Scan for the cell matching the given text and deliver its [x, y] coordinate at center. 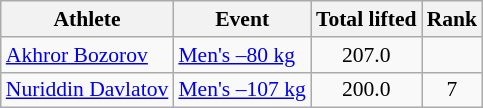
200.0 [366, 90]
Men's –80 kg [242, 55]
207.0 [366, 55]
Rank [452, 19]
7 [452, 90]
Event [242, 19]
Athlete [88, 19]
Men's –107 kg [242, 90]
Akhror Bozorov [88, 55]
Nuriddin Davlatov [88, 90]
Total lifted [366, 19]
